Search for the cell housing the specified text and yield its [X, Y] center coordinate. 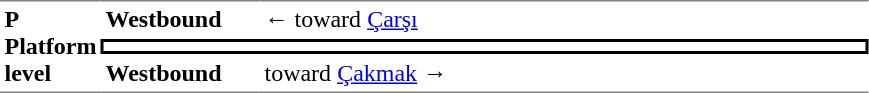
← toward Çarşı [564, 20]
toward Çakmak → [564, 74]
PPlatform level [50, 46]
